Search for the cell housing the specified text and yield its [X, Y] center coordinate. 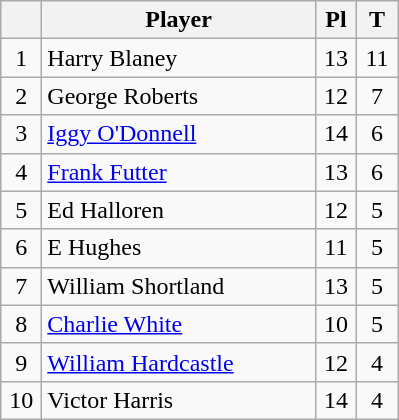
William Hardcastle [179, 362]
Pl [336, 20]
Player [179, 20]
E Hughes [179, 248]
T [376, 20]
Ed Halloren [179, 210]
Harry Blaney [179, 58]
Victor Harris [179, 400]
9 [22, 362]
Charlie White [179, 324]
Iggy O'Donnell [179, 134]
1 [22, 58]
George Roberts [179, 96]
3 [22, 134]
8 [22, 324]
William Shortland [179, 286]
Frank Futter [179, 172]
2 [22, 96]
